Provide the [X, Y] coordinate of the cell's center where the given text is located.  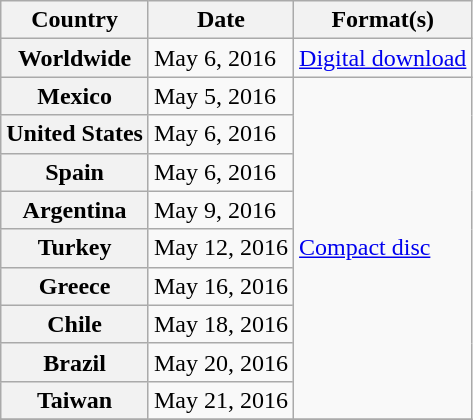
Compact disc [383, 248]
Argentina [75, 210]
May 12, 2016 [220, 248]
Spain [75, 172]
Brazil [75, 362]
May 18, 2016 [220, 324]
Chile [75, 324]
Worldwide [75, 58]
May 21, 2016 [220, 400]
Date [220, 20]
Taiwan [75, 400]
May 20, 2016 [220, 362]
May 9, 2016 [220, 210]
Turkey [75, 248]
Digital download [383, 58]
Country [75, 20]
Mexico [75, 96]
May 5, 2016 [220, 96]
Format(s) [383, 20]
United States [75, 134]
May 16, 2016 [220, 286]
Greece [75, 286]
